Detect which cell encompasses the target text, then output its (x, y) center coordinate. 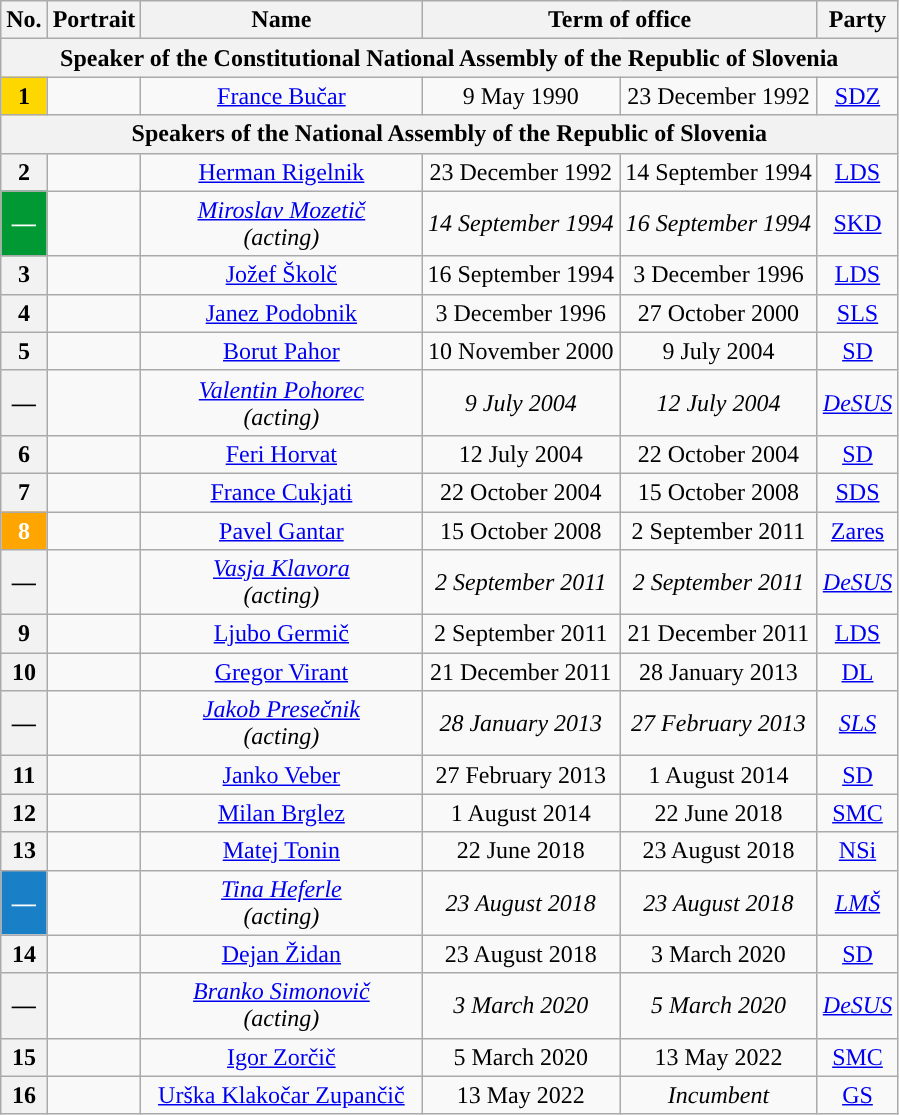
16 (24, 1095)
Ljubo Germič (282, 634)
6 (24, 454)
Urška Klakočar Zupančič (282, 1095)
27 October 2000 (719, 313)
9 May 1990 (521, 96)
Miroslav Mozetič(acting) (282, 224)
SDS (857, 492)
GS (857, 1095)
1 (24, 96)
Janko Veber (282, 775)
DL (857, 672)
Dejan Židan (282, 954)
Term of office (620, 20)
Herman Rigelnik (282, 172)
Party (857, 20)
Tina Heferle(acting) (282, 902)
4 (24, 313)
LMŠ (857, 902)
Incumbent (719, 1095)
12 (24, 813)
Valentin Pohorec(acting) (282, 402)
Jožef Školč (282, 275)
NSi (857, 851)
8 (24, 531)
2 (24, 172)
5 (24, 351)
Matej Tonin (282, 851)
No. (24, 20)
SKD (857, 224)
9 (24, 634)
Pavel Gantar (282, 531)
Name (282, 20)
Borut Pahor (282, 351)
Zares (857, 531)
Portrait (94, 20)
France Cukjati (282, 492)
11 (24, 775)
Gregor Virant (282, 672)
SDZ (857, 96)
Jakob Presečnik(acting) (282, 724)
Milan Brglez (282, 813)
15 (24, 1057)
13 (24, 851)
10 (24, 672)
Branko Simonovič(acting) (282, 1006)
Igor Zorčič (282, 1057)
France Bučar (282, 96)
Speaker of the Constitutional National Assembly of the Republic of Slovenia (450, 58)
3 (24, 275)
Janez Podobnik (282, 313)
Feri Horvat (282, 454)
Vasja Klavora(acting) (282, 582)
14 (24, 954)
7 (24, 492)
10 November 2000 (521, 351)
Speakers of the National Assembly of the Republic of Slovenia (450, 134)
